Return (x, y) of the center of cell containing provided text 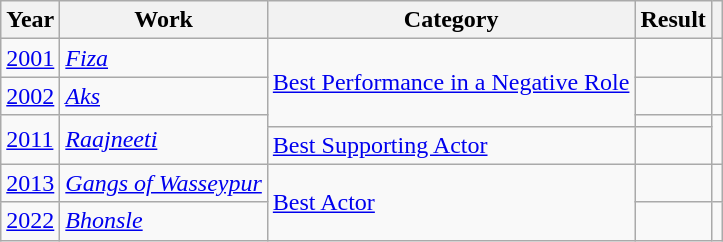
Fiza⁣ (164, 58)
Year⁣ (30, 20)
Best Actor (451, 202)
Raajneeti (164, 140)
Aks (164, 96)
Gangs of Wasseypur (164, 183)
2011⁣ (30, 140)
Category⁣ (451, 20)
2001⁣ (30, 58)
Result⁣ (673, 20)
2002⁣ (30, 96)
Best Performance in a Negative Role (451, 82)
Bhonsle (164, 221)
Work⁣ (164, 20)
2013⁣ (30, 183)
Best Supporting Actor (451, 145)
2022 (30, 221)
